Determine the [X, Y] coordinate at the center of the cell enclosing the given text.  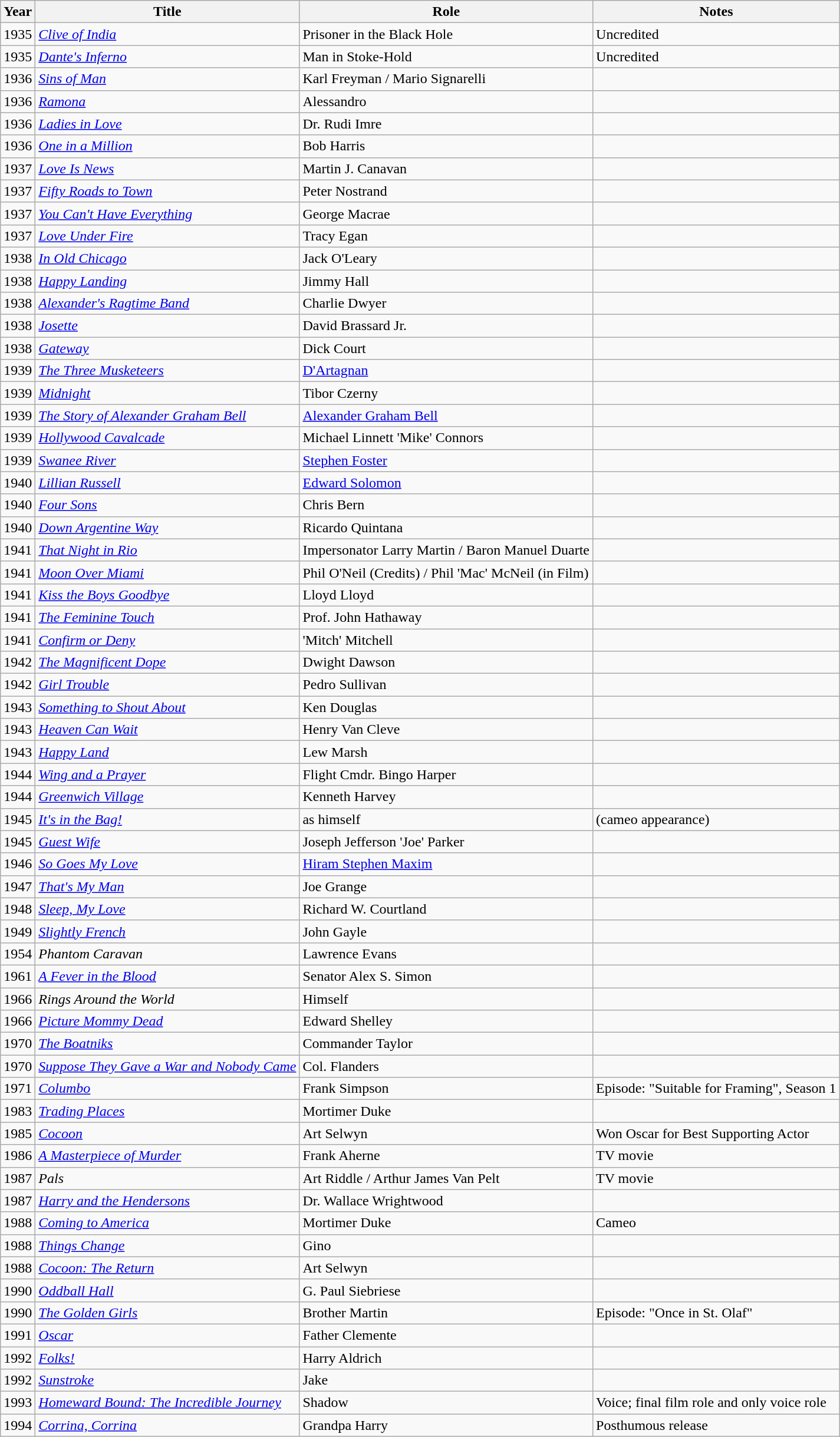
Corrina, Corrina [167, 1425]
Down Argentine Way [167, 528]
1946 [18, 864]
1983 [18, 1111]
Pals [167, 1178]
'Mitch' Mitchell [446, 640]
Confirm or Deny [167, 640]
It's in the Bag! [167, 819]
Heaven Can Wait [167, 730]
as himself [446, 819]
Greenwich Village [167, 797]
Dr. Wallace Wrightwood [446, 1201]
Girl Trouble [167, 685]
1948 [18, 909]
G. Paul Siebriese [446, 1290]
D'Artagnan [446, 371]
The Three Musketeers [167, 371]
1971 [18, 1089]
Homeward Bound: The Incredible Journey [167, 1403]
The Story of Alexander Graham Bell [167, 416]
1991 [18, 1335]
Jack O'Leary [446, 258]
Rings Around the World [167, 999]
Art Riddle / Arthur James Van Pelt [446, 1178]
Impersonator Larry Martin / Baron Manuel Duarte [446, 550]
George Macrae [446, 213]
Alexander's Ragtime Band [167, 304]
A Masterpiece of Murder [167, 1156]
The Magnificent Dope [167, 663]
Won Oscar for Best Supporting Actor [717, 1133]
Sleep, My Love [167, 909]
Dante's Inferno [167, 57]
The Feminine Touch [167, 617]
Henry Van Cleve [446, 730]
1985 [18, 1133]
Ladies in Love [167, 124]
Kenneth Harvey [446, 797]
Charlie Dwyer [446, 304]
Brother Martin [446, 1313]
Harry Aldrich [446, 1357]
Role [446, 12]
Prof. John Hathaway [446, 617]
Lew Marsh [446, 752]
Man in Stoke-Hold [446, 57]
Gateway [167, 348]
The Boatniks [167, 1044]
Cameo [717, 1223]
Phantom Caravan [167, 954]
1986 [18, 1156]
Hiram Stephen Maxim [446, 864]
So Goes My Love [167, 864]
Coming to America [167, 1223]
Stephen Foster [446, 460]
Wing and a Prayer [167, 774]
Oddball Hall [167, 1290]
Cocoon: The Return [167, 1268]
The Golden Girls [167, 1313]
Grandpa Harry [446, 1425]
Ken Douglas [446, 707]
You Can't Have Everything [167, 213]
Dr. Rudi Imre [446, 124]
Phil O'Neil (Credits) / Phil 'Mac' McNeil (in Film) [446, 572]
A Fever in the Blood [167, 976]
Love Under Fire [167, 236]
Moon Over Miami [167, 572]
Pedro Sullivan [446, 685]
Fifty Roads to Town [167, 191]
Lloyd Lloyd [446, 595]
Slightly French [167, 931]
That Night in Rio [167, 550]
Edward Shelley [446, 1021]
Michael Linnett 'Mike' Connors [446, 438]
Commander Taylor [446, 1044]
Dwight Dawson [446, 663]
Tracy Egan [446, 236]
Four Sons [167, 505]
Voice; final film role and only voice role [717, 1403]
Father Clemente [446, 1335]
Columbo [167, 1089]
Joe Grange [446, 886]
Dick Court [446, 348]
Shadow [446, 1403]
Episode: "Suitable for Framing", Season 1 [717, 1089]
Bob Harris [446, 146]
Midnight [167, 393]
Notes [717, 12]
Frank Simpson [446, 1089]
Guest Wife [167, 842]
Peter Nostrand [446, 191]
Something to Shout About [167, 707]
Cocoon [167, 1133]
Hollywood Cavalcade [167, 438]
Posthumous release [717, 1425]
In Old Chicago [167, 258]
Swanee River [167, 460]
Happy Land [167, 752]
1947 [18, 886]
Happy Landing [167, 281]
Folks! [167, 1357]
Lillian Russell [167, 483]
Clive of India [167, 34]
David Brassard Jr. [446, 326]
1961 [18, 976]
Things Change [167, 1245]
Trading Places [167, 1111]
Col. Flanders [446, 1066]
Joseph Jefferson 'Joe' Parker [446, 842]
Suppose They Gave a War and Nobody Came [167, 1066]
Prisoner in the Black Hole [446, 34]
Alexander Graham Bell [446, 416]
Martin J. Canavan [446, 169]
Picture Mommy Dead [167, 1021]
Gino [446, 1245]
Senator Alex S. Simon [446, 976]
Himself [446, 999]
Harry and the Hendersons [167, 1201]
Josette [167, 326]
Title [167, 12]
Flight Cmdr. Bingo Harper [446, 774]
1993 [18, 1403]
Sunstroke [167, 1380]
That's My Man [167, 886]
Sins of Man [167, 79]
Tibor Czerny [446, 393]
Frank Aherne [446, 1156]
Episode: "Once in St. Olaf" [717, 1313]
Jake [446, 1380]
Jimmy Hall [446, 281]
Alessandro [446, 101]
Year [18, 12]
Richard W. Courtland [446, 909]
Lawrence Evans [446, 954]
1994 [18, 1425]
Edward Solomon [446, 483]
1954 [18, 954]
Ramona [167, 101]
(cameo appearance) [717, 819]
John Gayle [446, 931]
Chris Bern [446, 505]
Kiss the Boys Goodbye [167, 595]
Oscar [167, 1335]
1949 [18, 931]
Karl Freyman / Mario Signarelli [446, 79]
Ricardo Quintana [446, 528]
One in a Million [167, 146]
Love Is News [167, 169]
